Find where the given text appears and provide that cell's center as [x, y] coordinate. 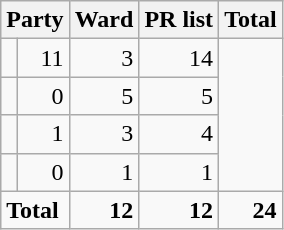
4 [179, 134]
11 [43, 58]
PR list [179, 20]
24 [251, 210]
Party [35, 20]
14 [179, 58]
Ward [104, 20]
